Return the (X, Y) coordinate for the center point of the cell that contains the specified text.  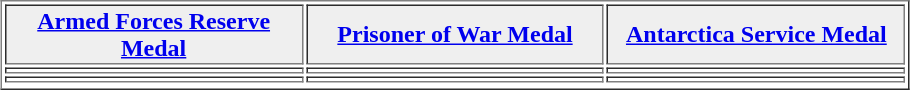
Prisoner of War Medal (455, 34)
Armed Forces Reserve Medal (153, 34)
Antarctica Service Medal (756, 34)
